Pinpoint the cell where the given text exists, returning its (X, Y) midpoint coordinate. 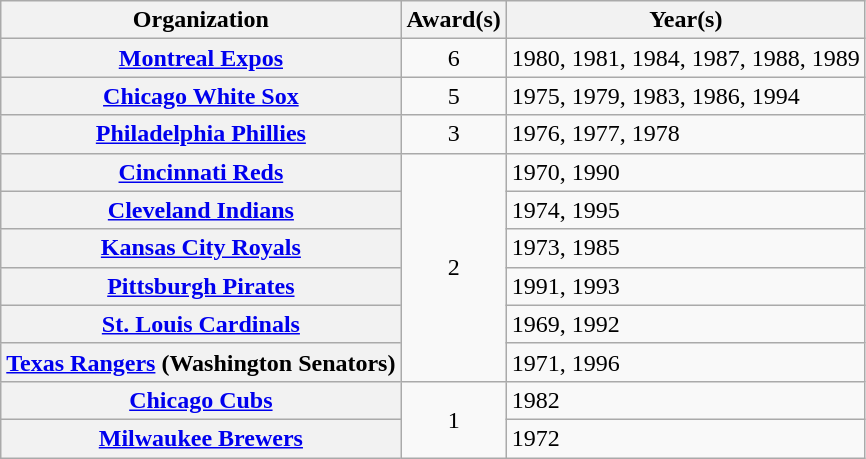
1975, 1979, 1983, 1986, 1994 (686, 96)
1982 (686, 400)
2 (454, 267)
Texas Rangers (Washington Senators) (201, 362)
5 (454, 96)
1969, 1992 (686, 324)
Organization (201, 20)
1972 (686, 438)
1991, 1993 (686, 286)
Pittsburgh Pirates (201, 286)
1 (454, 419)
1973, 1985 (686, 248)
1976, 1977, 1978 (686, 134)
Award(s) (454, 20)
Cleveland Indians (201, 210)
Milwaukee Brewers (201, 438)
6 (454, 58)
1974, 1995 (686, 210)
Chicago White Sox (201, 96)
1970, 1990 (686, 172)
Philadelphia Phillies (201, 134)
Chicago Cubs (201, 400)
Montreal Expos (201, 58)
Year(s) (686, 20)
Cincinnati Reds (201, 172)
Kansas City Royals (201, 248)
3 (454, 134)
St. Louis Cardinals (201, 324)
1980, 1981, 1984, 1987, 1988, 1989 (686, 58)
1971, 1996 (686, 362)
